Output the [x, y] coordinate of the center of the cell containing the given text.  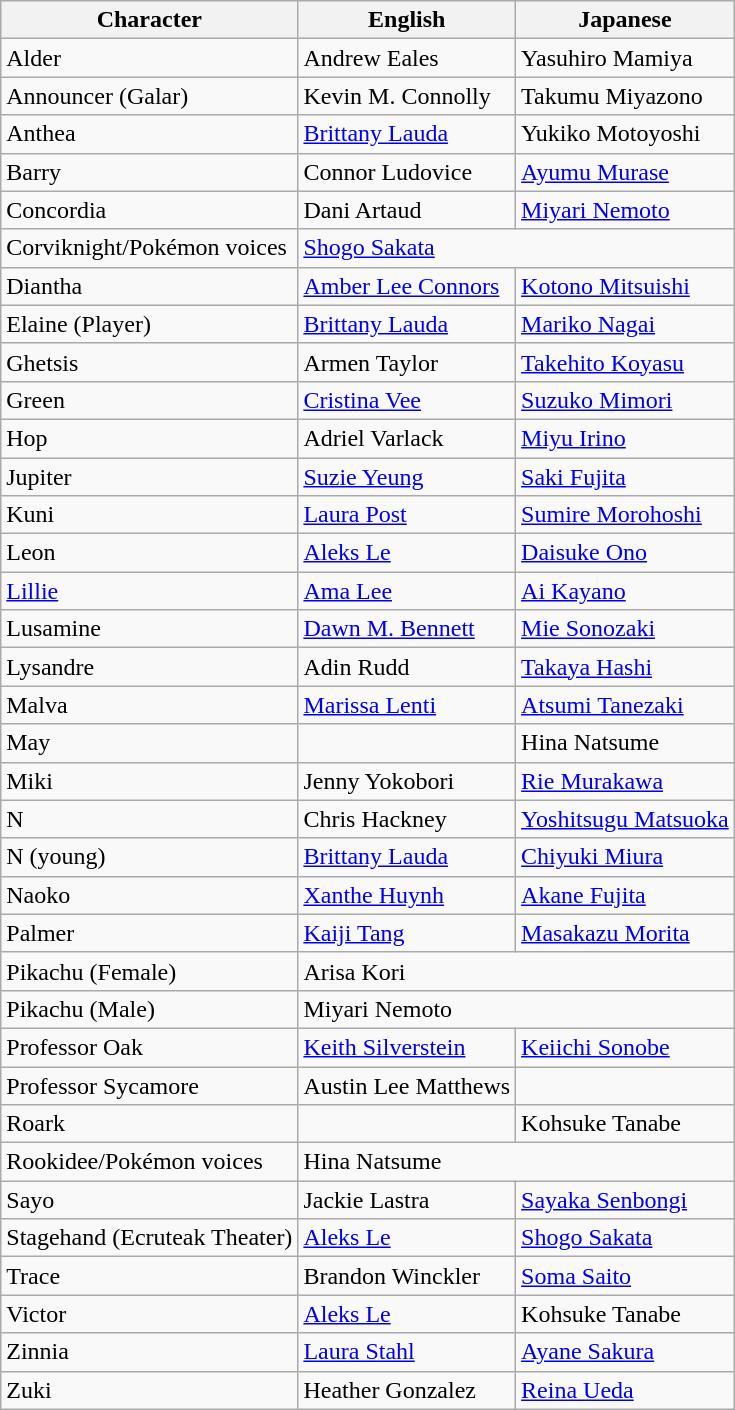
Jupiter [150, 477]
Kuni [150, 515]
Ayane Sakura [626, 1352]
Saki Fujita [626, 477]
Takaya Hashi [626, 667]
Jenny Yokobori [407, 781]
Leon [150, 553]
N (young) [150, 857]
Heather Gonzalez [407, 1390]
Ai Kayano [626, 591]
Green [150, 400]
Barry [150, 172]
Daisuke Ono [626, 553]
Announcer (Galar) [150, 96]
Sumire Morohoshi [626, 515]
Elaine (Player) [150, 324]
Kotono Mitsuishi [626, 286]
Laura Stahl [407, 1352]
Character [150, 20]
Connor Ludovice [407, 172]
Dawn M. Bennett [407, 629]
Rie Murakawa [626, 781]
Japanese [626, 20]
Pikachu (Male) [150, 1009]
Chris Hackney [407, 819]
Alder [150, 58]
Palmer [150, 933]
Akane Fujita [626, 895]
Cristina Vee [407, 400]
Hop [150, 438]
Atsumi Tanezaki [626, 705]
Lysandre [150, 667]
Miyu Irino [626, 438]
Ama Lee [407, 591]
Concordia [150, 210]
Xanthe Huynh [407, 895]
Zuki [150, 1390]
Ayumu Murase [626, 172]
Miki [150, 781]
May [150, 743]
Professor Sycamore [150, 1085]
Andrew Eales [407, 58]
Stagehand (Ecruteak Theater) [150, 1238]
Adriel Varlack [407, 438]
Brandon Winckler [407, 1276]
Victor [150, 1314]
Suzie Yeung [407, 477]
Mie Sonozaki [626, 629]
Soma Saito [626, 1276]
Yoshitsugu Matsuoka [626, 819]
Malva [150, 705]
English [407, 20]
Pikachu (Female) [150, 971]
Lillie [150, 591]
Kaiji Tang [407, 933]
Masakazu Morita [626, 933]
Keith Silverstein [407, 1047]
Sayo [150, 1200]
Corviknight/Pokémon voices [150, 248]
Jackie Lastra [407, 1200]
Adin Rudd [407, 667]
Arisa Kori [516, 971]
Austin Lee Matthews [407, 1085]
Laura Post [407, 515]
Takumu Miyazono [626, 96]
Takehito Koyasu [626, 362]
Lusamine [150, 629]
Professor Oak [150, 1047]
Anthea [150, 134]
Chiyuki Miura [626, 857]
Diantha [150, 286]
Mariko Nagai [626, 324]
Kevin M. Connolly [407, 96]
Marissa Lenti [407, 705]
Rookidee/Pokémon voices [150, 1162]
Sayaka Senbongi [626, 1200]
Suzuko Mimori [626, 400]
Ghetsis [150, 362]
Amber Lee Connors [407, 286]
Yukiko Motoyoshi [626, 134]
Zinnia [150, 1352]
Reina Ueda [626, 1390]
Roark [150, 1124]
N [150, 819]
Yasuhiro Mamiya [626, 58]
Trace [150, 1276]
Dani Artaud [407, 210]
Keiichi Sonobe [626, 1047]
Naoko [150, 895]
Armen Taylor [407, 362]
